Extract the (X, Y) coordinate from the center of the cell holding the provided text.  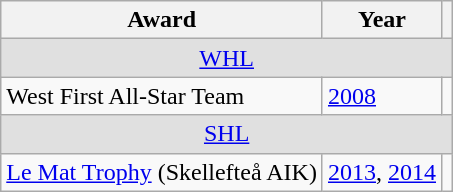
2008 (382, 96)
West First All-Star Team (162, 96)
SHL (227, 134)
Award (162, 20)
Year (382, 20)
2013, 2014 (382, 172)
WHL (227, 58)
Le Mat Trophy (Skellefteå AIK) (162, 172)
